Output the (x, y) coordinate of the center of the cell containing the given text.  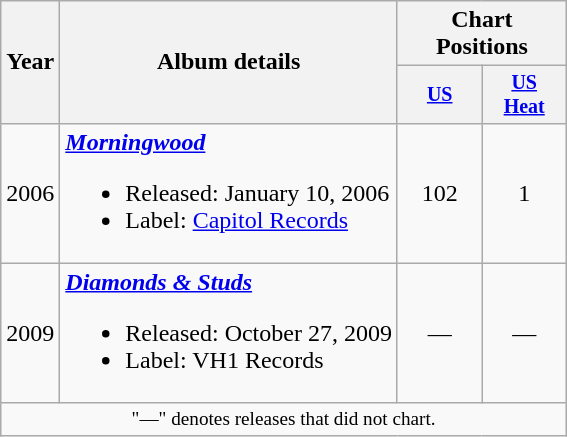
2006 (30, 193)
USHeat (524, 94)
Year (30, 62)
US (439, 94)
2009 (30, 333)
1 (524, 193)
102 (439, 193)
Diamonds & StudsReleased: October 27, 2009Label: VH1 Records (229, 333)
Album details (229, 62)
MorningwoodReleased: January 10, 2006Label: Capitol Records (229, 193)
"—" denotes releases that did not chart. (284, 419)
Chart Positions (482, 34)
